Pinpoint the cell where the given text exists, returning its (x, y) midpoint coordinate. 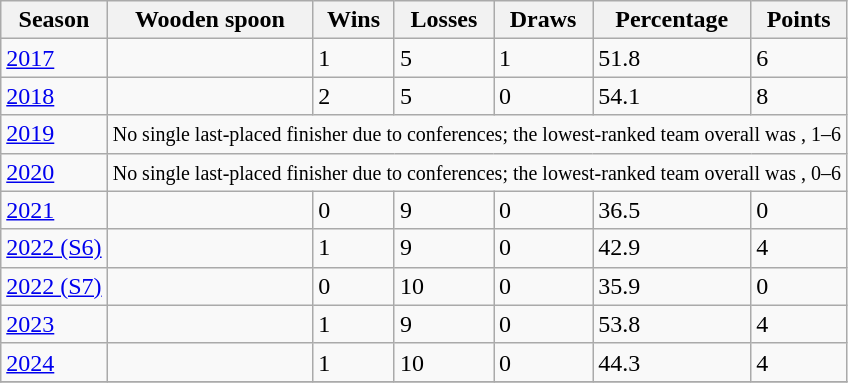
2017 (54, 58)
2 (354, 96)
No single last-placed finisher due to conferences; the lowest-ranked team overall was , 0–6 (476, 172)
54.1 (672, 96)
2020 (54, 172)
35.9 (672, 286)
2018 (54, 96)
2023 (54, 324)
6 (799, 58)
2022 (S7) (54, 286)
Percentage (672, 20)
51.8 (672, 58)
36.5 (672, 210)
8 (799, 96)
44.3 (672, 362)
2021 (54, 210)
42.9 (672, 248)
53.8 (672, 324)
No single last-placed finisher due to conferences; the lowest-ranked team overall was , 1–6 (476, 134)
Wins (354, 20)
Losses (444, 20)
2022 (S6) (54, 248)
Wooden spoon (210, 20)
Season (54, 20)
2019 (54, 134)
Draws (544, 20)
Points (799, 20)
2024 (54, 362)
